Locate the cell with the specified text and output its (x, y) center coordinate. 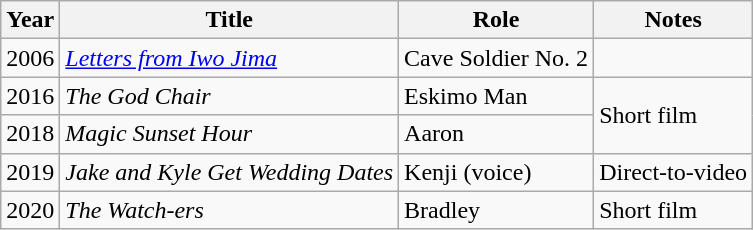
2020 (30, 210)
Eskimo Man (496, 96)
2016 (30, 96)
2018 (30, 134)
Notes (674, 20)
The God Chair (230, 96)
Cave Soldier No. 2 (496, 58)
Aaron (496, 134)
Jake and Kyle Get Wedding Dates (230, 172)
Year (30, 20)
Role (496, 20)
2019 (30, 172)
Title (230, 20)
Kenji (voice) (496, 172)
Bradley (496, 210)
Direct-to-video (674, 172)
Magic Sunset Hour (230, 134)
2006 (30, 58)
The Watch-ers (230, 210)
Letters from Iwo Jima (230, 58)
